Provide the (X, Y) coordinate of the cell's center where the given text is located.  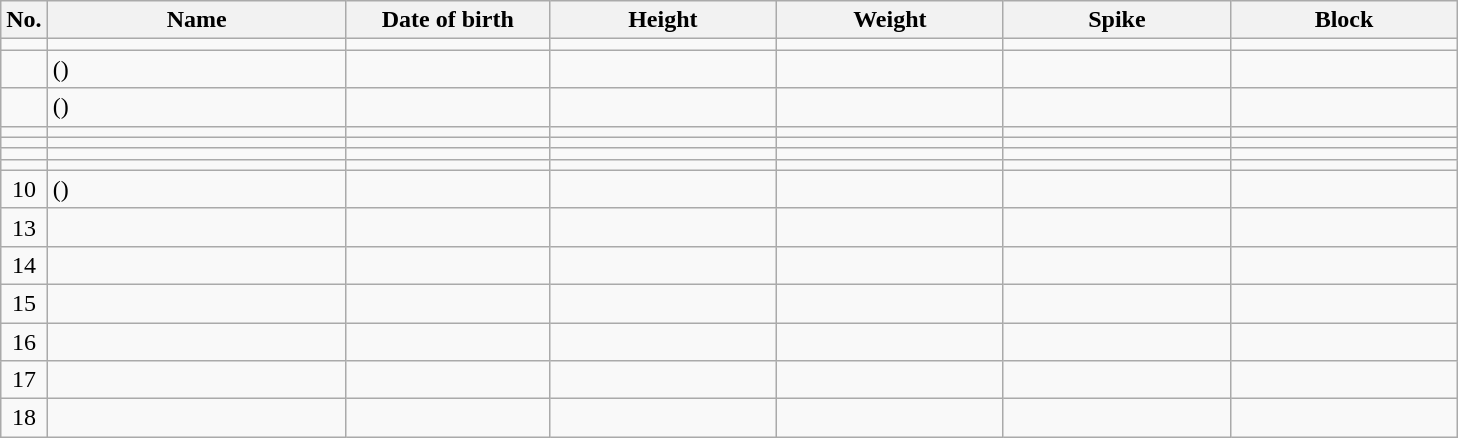
Name (196, 20)
Block (1344, 20)
17 (24, 380)
Date of birth (448, 20)
No. (24, 20)
13 (24, 227)
14 (24, 265)
18 (24, 418)
15 (24, 303)
Weight (890, 20)
Spike (1116, 20)
16 (24, 341)
Height (662, 20)
10 (24, 189)
